Provide the [x, y] coordinate of the cell's center where the given text is located.  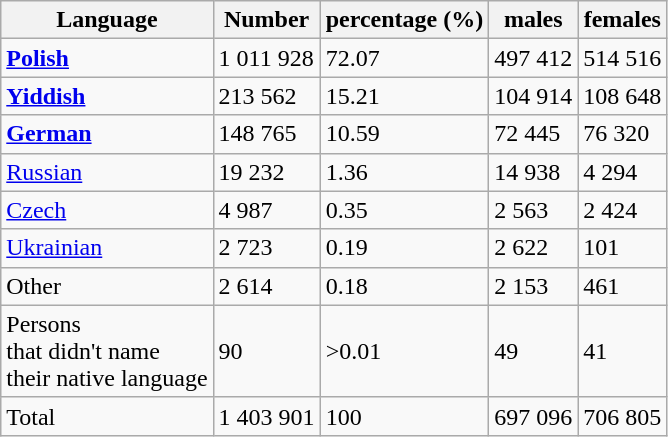
2 153 [534, 286]
Number [266, 20]
100 [404, 416]
Total [107, 416]
0.19 [404, 248]
Language [107, 20]
Czech [107, 210]
2 424 [622, 210]
108 648 [622, 96]
1 403 901 [266, 416]
706 805 [622, 416]
514 516 [622, 58]
Yiddish [107, 96]
72 445 [534, 134]
76 320 [622, 134]
0.18 [404, 286]
0.35 [404, 210]
German [107, 134]
Russian [107, 172]
1 011 928 [266, 58]
15.21 [404, 96]
2 614 [266, 286]
Polish [107, 58]
percentage (%) [404, 20]
4 987 [266, 210]
1.36 [404, 172]
41 [622, 351]
10.59 [404, 134]
2 622 [534, 248]
148 765 [266, 134]
Other [107, 286]
4 294 [622, 172]
Ukrainian [107, 248]
2 563 [534, 210]
497 412 [534, 58]
213 562 [266, 96]
19 232 [266, 172]
104 914 [534, 96]
2 723 [266, 248]
females [622, 20]
461 [622, 286]
49 [534, 351]
101 [622, 248]
Persons that didn't name their native language [107, 351]
14 938 [534, 172]
72.07 [404, 58]
697 096 [534, 416]
90 [266, 351]
males [534, 20]
>0.01 [404, 351]
